Find where the given text appears and provide that cell's center as (X, Y) coordinate. 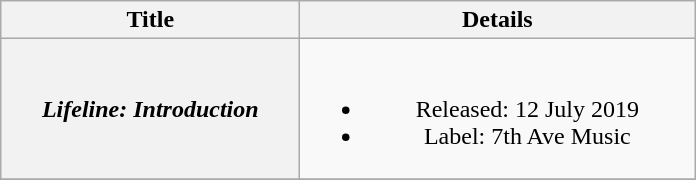
Lifeline: Introduction (150, 109)
Details (498, 20)
Released: 12 July 2019Label: 7th Ave Music (498, 109)
Title (150, 20)
